Determine the (x, y) coordinate at the center of the cell enclosing the given text.  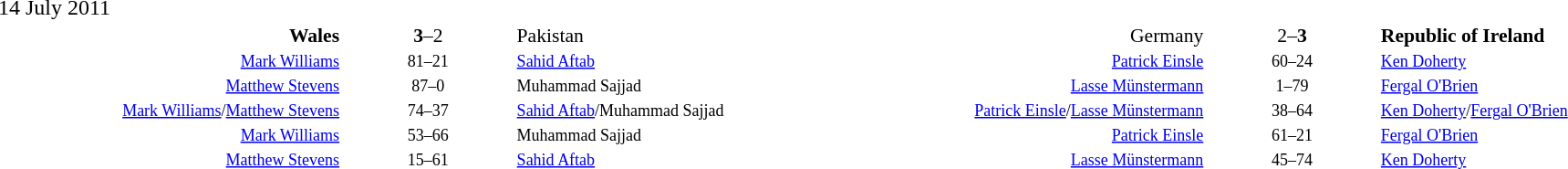
87–0 (429, 87)
61–21 (1292, 136)
38–64 (1292, 111)
3–2 (429, 35)
53–66 (429, 136)
2–3 (1292, 35)
Sahid Aftab/Muhammad Sajjad (688, 111)
Patrick Einsle/Lasse Münstermann (1033, 111)
Lasse Münstermann (1033, 87)
81–21 (429, 61)
Sahid Aftab (688, 61)
60–24 (1292, 61)
Germany (1033, 35)
1–79 (1292, 87)
Pakistan (688, 35)
74–37 (429, 111)
